Locate the cell with the specified text and output its [X, Y] center coordinate. 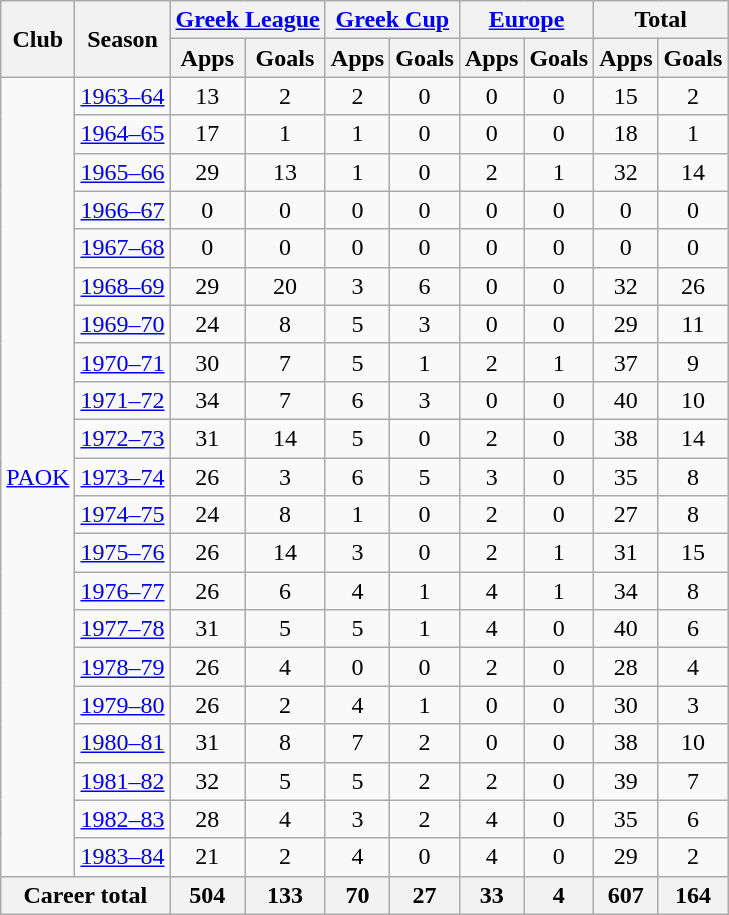
Greek Cup [392, 20]
21 [208, 857]
18 [626, 134]
133 [286, 895]
17 [208, 134]
1977–78 [122, 629]
504 [208, 895]
1976–77 [122, 591]
607 [626, 895]
9 [693, 362]
Europe [526, 20]
Greek League [248, 20]
1965–66 [122, 172]
Club [38, 39]
1973–74 [122, 477]
1983–84 [122, 857]
37 [626, 362]
1964–65 [122, 134]
PAOK [38, 476]
1982–83 [122, 819]
1974–75 [122, 515]
Career total [86, 895]
11 [693, 324]
1980–81 [122, 743]
1966–67 [122, 210]
20 [286, 286]
1979–80 [122, 705]
39 [626, 781]
1963–64 [122, 96]
1978–79 [122, 667]
Season [122, 39]
1981–82 [122, 781]
70 [357, 895]
33 [491, 895]
1967–68 [122, 248]
1971–72 [122, 400]
1968–69 [122, 286]
1972–73 [122, 438]
Total [661, 20]
1969–70 [122, 324]
1975–76 [122, 553]
164 [693, 895]
1970–71 [122, 362]
